Locate the cell with the specified text and output its [x, y] center coordinate. 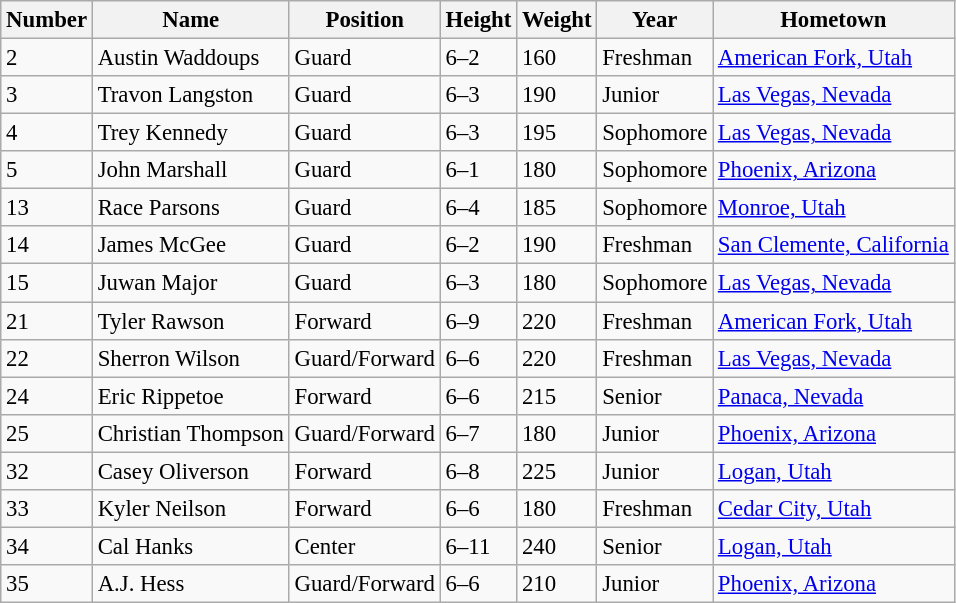
Hometown [834, 20]
Juwan Major [190, 283]
13 [47, 208]
Race Parsons [190, 208]
Cedar City, Utah [834, 509]
185 [557, 208]
225 [557, 471]
160 [557, 58]
John Marshall [190, 170]
5 [47, 170]
Sherron Wilson [190, 358]
Trey Kennedy [190, 133]
Position [364, 20]
Number [47, 20]
24 [47, 396]
34 [47, 546]
35 [47, 584]
Austin Waddoups [190, 58]
210 [557, 584]
15 [47, 283]
Panaca, Nevada [834, 396]
Christian Thompson [190, 433]
6–7 [478, 433]
4 [47, 133]
Tyler Rawson [190, 321]
A.J. Hess [190, 584]
Name [190, 20]
195 [557, 133]
James McGee [190, 245]
21 [47, 321]
240 [557, 546]
215 [557, 396]
San Clemente, California [834, 245]
Kyler Neilson [190, 509]
6–11 [478, 546]
14 [47, 245]
2 [47, 58]
25 [47, 433]
Cal Hanks [190, 546]
Year [655, 20]
22 [47, 358]
32 [47, 471]
6–9 [478, 321]
Height [478, 20]
Weight [557, 20]
3 [47, 95]
Casey Oliverson [190, 471]
6–4 [478, 208]
Eric Rippetoe [190, 396]
33 [47, 509]
6–8 [478, 471]
Center [364, 546]
Travon Langston [190, 95]
Monroe, Utah [834, 208]
6–1 [478, 170]
